Provide the [x, y] coordinate of the cell's center where the given text is located.  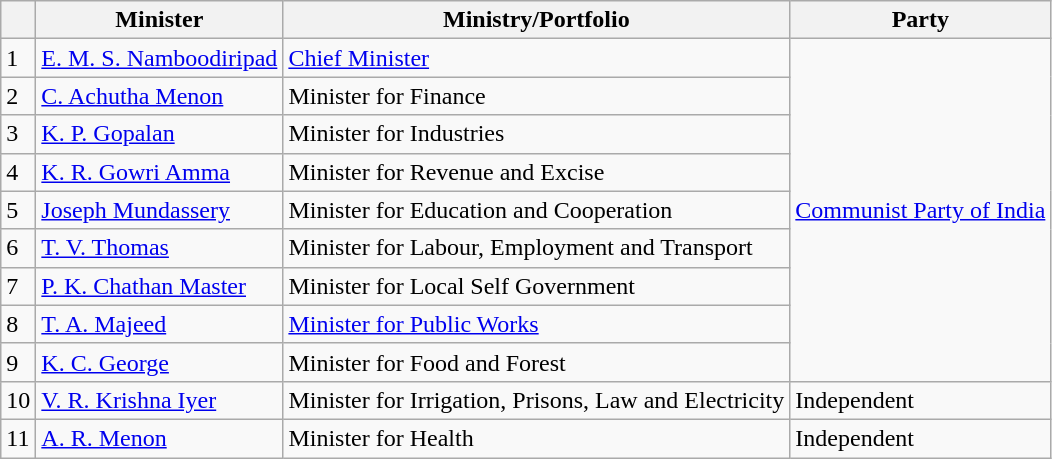
T. A. Majeed [160, 324]
C. Achutha Menon [160, 96]
1 [18, 58]
T. V. Thomas [160, 248]
Minister for Labour, Employment and Transport [536, 248]
Chief Minister [536, 58]
K. C. George [160, 362]
7 [18, 286]
Minister for Food and Forest [536, 362]
Minister for Health [536, 438]
K. R. Gowri Amma [160, 172]
Minister [160, 20]
Minister for Revenue and Excise [536, 172]
Joseph Mundassery [160, 210]
K. P. Gopalan [160, 134]
P. K. Chathan Master [160, 286]
10 [18, 400]
4 [18, 172]
2 [18, 96]
Minister for Industries [536, 134]
Minister for Finance [536, 96]
Minister for Education and Cooperation [536, 210]
V. R. Krishna Iyer [160, 400]
9 [18, 362]
Ministry/Portfolio [536, 20]
Minister for Irrigation, Prisons, Law and Electricity [536, 400]
Party [920, 20]
Minister for Public Works [536, 324]
E. M. S. Namboodiripad [160, 58]
8 [18, 324]
6 [18, 248]
11 [18, 438]
A. R. Menon [160, 438]
3 [18, 134]
5 [18, 210]
Minister for Local Self Government [536, 286]
Communist Party of India [920, 210]
